From the cell containing the given text, extract its center point as [X, Y] coordinate. 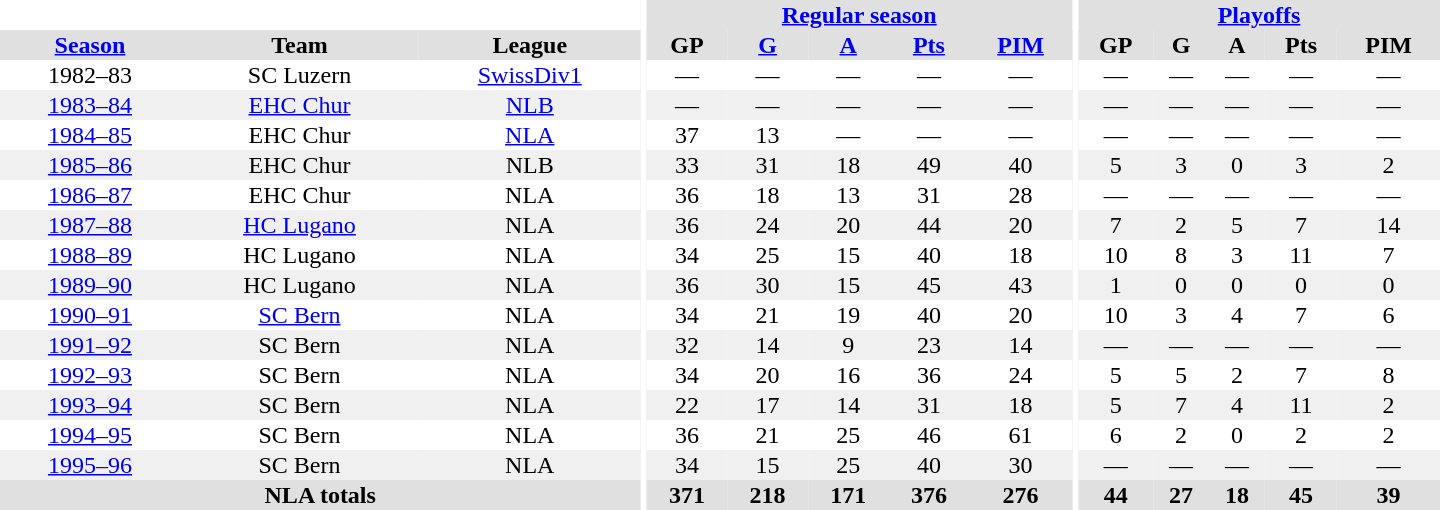
28 [1020, 195]
43 [1020, 285]
32 [688, 345]
1990–91 [90, 315]
League [530, 45]
Regular season [860, 15]
23 [930, 345]
1984–85 [90, 135]
SC Luzern [300, 75]
39 [1388, 495]
17 [768, 405]
1988–89 [90, 255]
Playoffs [1259, 15]
1992–93 [90, 375]
19 [848, 315]
9 [848, 345]
1982–83 [90, 75]
1989–90 [90, 285]
27 [1181, 495]
1 [1116, 285]
1987–88 [90, 225]
1983–84 [90, 105]
1986–87 [90, 195]
376 [930, 495]
46 [930, 435]
171 [848, 495]
37 [688, 135]
NLA totals [320, 495]
Team [300, 45]
33 [688, 165]
1993–94 [90, 405]
218 [768, 495]
49 [930, 165]
22 [688, 405]
16 [848, 375]
61 [1020, 435]
1991–92 [90, 345]
1994–95 [90, 435]
371 [688, 495]
Season [90, 45]
276 [1020, 495]
1985–86 [90, 165]
SwissDiv1 [530, 75]
1995–96 [90, 465]
